Pinpoint the cell where the given text exists, returning its [X, Y] midpoint coordinate. 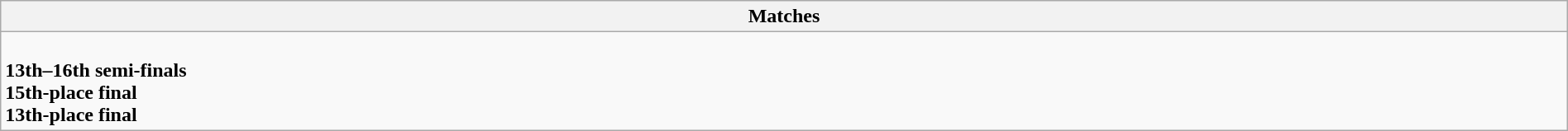
13th–16th semi-finals 15th-place final 13th-place final [784, 81]
Matches [784, 16]
